From the cell containing the given text, extract its center point as (X, Y) coordinate. 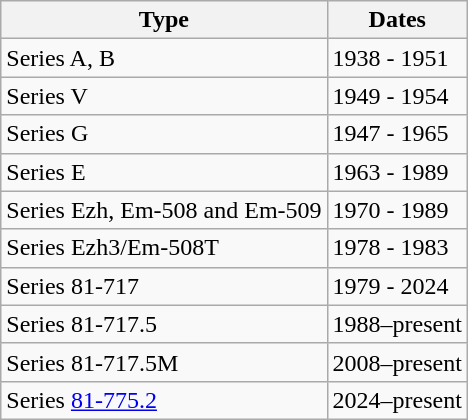
Series Ezh, Em-508 and Em-509 (164, 210)
1988–present (397, 324)
Series A, B (164, 58)
2008–present (397, 362)
Type (164, 20)
1963 - 1989 (397, 172)
Series E (164, 172)
1979 - 2024 (397, 286)
1949 - 1954 (397, 96)
1978 - 1983 (397, 248)
Series 81-717.5 (164, 324)
1970 - 1989 (397, 210)
2024–present (397, 400)
Dates (397, 20)
Series Ezh3/Em-508T (164, 248)
Series V (164, 96)
Series 81-775.2 (164, 400)
Series 81-717 (164, 286)
Series G (164, 134)
1947 - 1965 (397, 134)
Series 81-717.5M (164, 362)
1938 - 1951 (397, 58)
